Output the [x, y] coordinate of the center of the cell containing the given text.  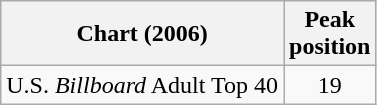
Chart (2006) [142, 34]
19 [330, 85]
Peakposition [330, 34]
U.S. Billboard Adult Top 40 [142, 85]
